Scan for the cell matching the given text and deliver its (X, Y) coordinate at center. 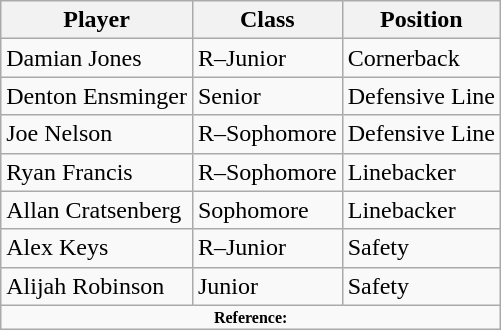
Ryan Francis (97, 172)
Alex Keys (97, 248)
Senior (267, 96)
Class (267, 20)
Alijah Robinson (97, 286)
Denton Ensminger (97, 96)
Position (421, 20)
Damian Jones (97, 58)
Joe Nelson (97, 134)
Allan Cratsenberg (97, 210)
Reference: (251, 317)
Sophomore (267, 210)
Player (97, 20)
Junior (267, 286)
Cornerback (421, 58)
